Determine the (X, Y) coordinate at the center of the cell enclosing the given text.  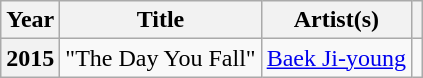
Artist(s) (336, 20)
Baek Ji-young (336, 58)
Year (30, 20)
"The Day You Fall" (160, 58)
2015 (30, 58)
Title (160, 20)
